Scan for the cell matching the given text and deliver its [x, y] coordinate at center. 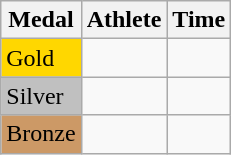
Bronze [41, 134]
Time [199, 20]
Medal [41, 20]
Gold [41, 58]
Athlete [124, 20]
Silver [41, 96]
